Locate the cell with the specified text and output its (x, y) center coordinate. 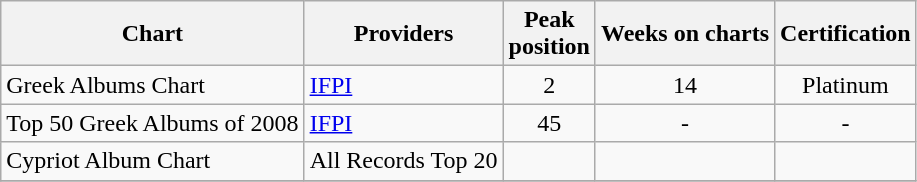
Weeks on charts (684, 34)
All Records Top 20 (404, 161)
Certification (846, 34)
Greek Albums Chart (152, 85)
Cypriot Album Chart (152, 161)
Top 50 Greek Albums of 2008 (152, 123)
2 (549, 85)
14 (684, 85)
45 (549, 123)
Platinum (846, 85)
Peakposition (549, 34)
Providers (404, 34)
Chart (152, 34)
